Find where the given text appears and provide that cell's center as [X, Y] coordinate. 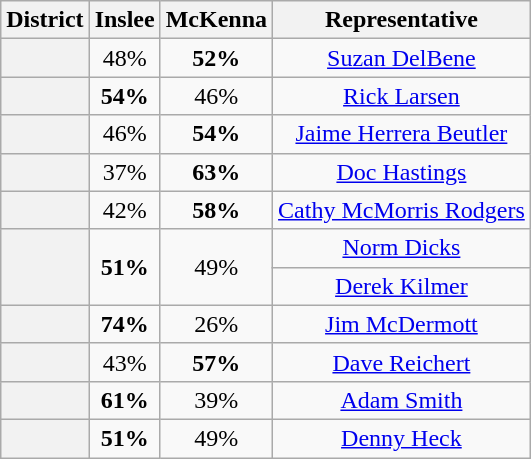
63% [216, 172]
Norm Dicks [402, 248]
Cathy McMorris Rodgers [402, 210]
Dave Reichert [402, 362]
Jim McDermott [402, 324]
39% [216, 400]
Suzan DelBene [402, 58]
61% [124, 400]
48% [124, 58]
Inslee [124, 20]
58% [216, 210]
57% [216, 362]
74% [124, 324]
McKenna [216, 20]
Adam Smith [402, 400]
Representative [402, 20]
37% [124, 172]
District [45, 20]
26% [216, 324]
42% [124, 210]
Rick Larsen [402, 96]
Jaime Herrera Beutler [402, 134]
43% [124, 362]
Denny Heck [402, 438]
Doc Hastings [402, 172]
Derek Kilmer [402, 286]
52% [216, 58]
